Provide the [x, y] coordinate of the cell's center where the given text is located.  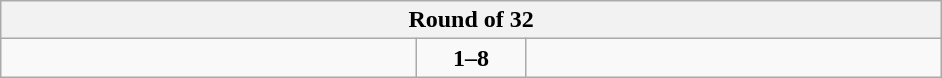
Round of 32 [472, 20]
1–8 [472, 58]
